Extract the [x, y] coordinate from the center of the cell holding the provided text.  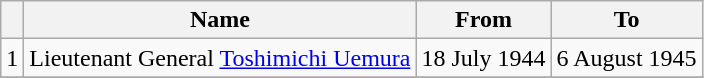
18 July 1944 [484, 58]
To [626, 20]
Name [220, 20]
6 August 1945 [626, 58]
1 [12, 58]
From [484, 20]
Lieutenant General Toshimichi Uemura [220, 58]
